Capture the cell that displays the provided text and extract its (X, Y) central coordinate. 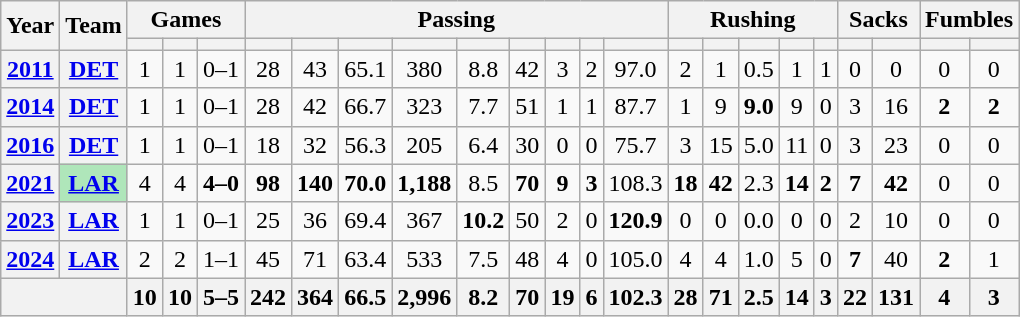
Rushing (752, 20)
70.0 (366, 183)
2016 (30, 145)
205 (424, 145)
2014 (30, 107)
51 (528, 107)
Year (30, 26)
22 (854, 297)
Passing (457, 20)
Team (94, 26)
15 (720, 145)
5–5 (220, 297)
2.5 (758, 297)
Sacks (878, 20)
0.0 (758, 221)
242 (268, 297)
25 (268, 221)
63.4 (366, 259)
30 (528, 145)
43 (316, 69)
66.7 (366, 107)
0.5 (758, 69)
105.0 (636, 259)
131 (896, 297)
7.7 (484, 107)
10.2 (484, 221)
2021 (30, 183)
87.7 (636, 107)
66.5 (366, 297)
364 (316, 297)
97.0 (636, 69)
69.4 (366, 221)
108.3 (636, 183)
6.4 (484, 145)
102.3 (636, 297)
45 (268, 259)
2.3 (758, 183)
6 (592, 297)
380 (424, 69)
40 (896, 259)
120.9 (636, 221)
8.2 (484, 297)
56.3 (366, 145)
533 (424, 259)
2011 (30, 69)
5.0 (758, 145)
36 (316, 221)
7.5 (484, 259)
11 (796, 145)
19 (562, 297)
23 (896, 145)
8.8 (484, 69)
65.1 (366, 69)
1–1 (220, 259)
Games (186, 20)
323 (424, 107)
9.0 (758, 107)
1,188 (424, 183)
2024 (30, 259)
75.7 (636, 145)
50 (528, 221)
32 (316, 145)
140 (316, 183)
2,996 (424, 297)
2023 (30, 221)
98 (268, 183)
Fumbles (970, 20)
1.0 (758, 259)
5 (796, 259)
367 (424, 221)
4–0 (220, 183)
48 (528, 259)
8.5 (484, 183)
16 (896, 107)
